Find where the given text appears and provide that cell's center as (x, y) coordinate. 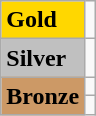
Gold (43, 20)
Bronze (43, 96)
Silver (43, 58)
